Return the (X, Y) coordinate for the center point of the cell that contains the specified text.  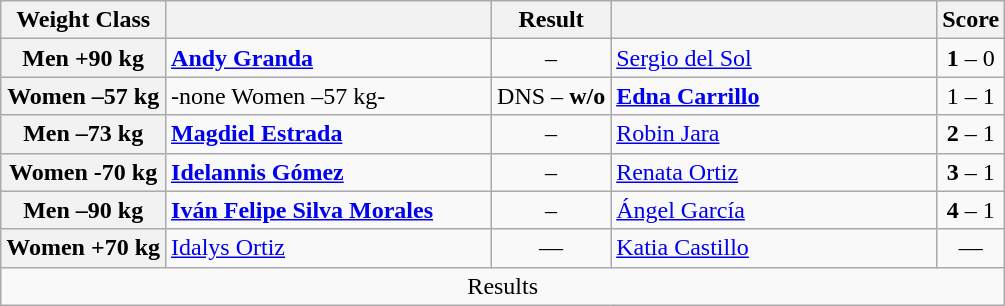
Renata Ortiz (774, 172)
Result (552, 20)
1 – 1 (971, 96)
Idalys Ortiz (329, 248)
Robin Jara (774, 134)
Katia Castillo (774, 248)
Ángel García (774, 210)
Women +70 kg (84, 248)
1 – 0 (971, 58)
4 – 1 (971, 210)
Women –57 kg (84, 96)
Weight Class (84, 20)
-none Women –57 kg- (329, 96)
Iván Felipe Silva Morales (329, 210)
Results (503, 286)
Men –90 kg (84, 210)
Men +90 kg (84, 58)
Edna Carrillo (774, 96)
Sergio del Sol (774, 58)
2 – 1 (971, 134)
Women -70 kg (84, 172)
Score (971, 20)
Andy Granda (329, 58)
Idelannis Gómez (329, 172)
Men –73 kg (84, 134)
3 – 1 (971, 172)
Magdiel Estrada (329, 134)
DNS – w/o (552, 96)
